Provide the (x, y) coordinate of the cell's center where the given text is located.  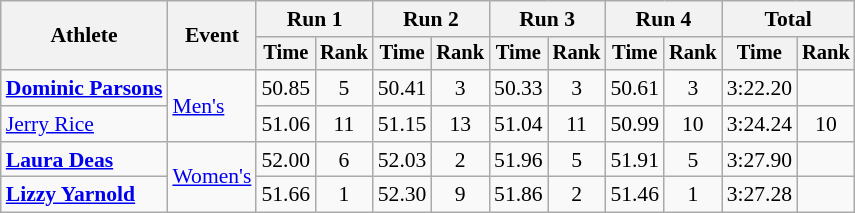
50.33 (518, 88)
52.00 (286, 160)
Dominic Parsons (84, 88)
9 (460, 195)
50.41 (402, 88)
3:22.20 (760, 88)
Jerry Rice (84, 124)
Run 4 (663, 19)
Men's (212, 106)
52.03 (402, 160)
Run 1 (314, 19)
3:27.28 (760, 195)
3:24.24 (760, 124)
51.06 (286, 124)
Run 3 (547, 19)
Women's (212, 178)
51.46 (634, 195)
50.85 (286, 88)
52.30 (402, 195)
51.86 (518, 195)
Athlete (84, 36)
13 (460, 124)
50.99 (634, 124)
51.91 (634, 160)
Lizzy Yarnold (84, 195)
51.96 (518, 160)
3:27.90 (760, 160)
Total (788, 19)
Laura Deas (84, 160)
51.15 (402, 124)
51.04 (518, 124)
50.61 (634, 88)
Run 2 (431, 19)
6 (344, 160)
51.66 (286, 195)
Event (212, 36)
